Return the [x, y] coordinate for the center point of the cell that contains the specified text.  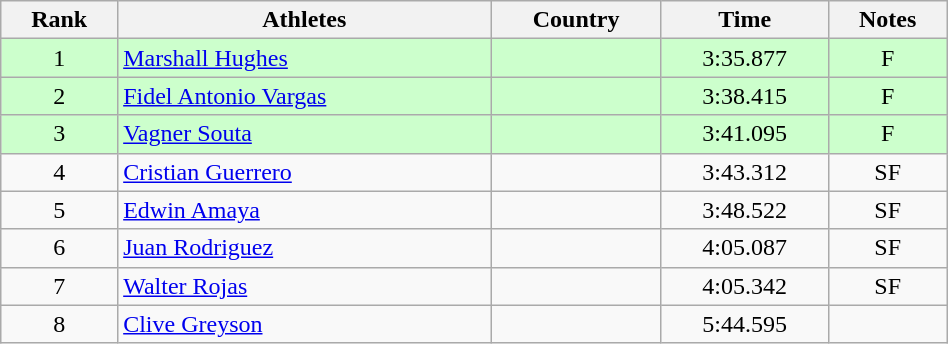
Rank [60, 20]
Walter Rojas [304, 286]
3 [60, 134]
3:35.877 [744, 58]
8 [60, 324]
6 [60, 248]
Cristian Guerrero [304, 172]
3:38.415 [744, 96]
Clive Greyson [304, 324]
1 [60, 58]
Fidel Antonio Vargas [304, 96]
Vagner Souta [304, 134]
Marshall Hughes [304, 58]
Athletes [304, 20]
Juan Rodriguez [304, 248]
4:05.342 [744, 286]
5:44.595 [744, 324]
2 [60, 96]
4:05.087 [744, 248]
3:48.522 [744, 210]
Edwin Amaya [304, 210]
Notes [888, 20]
Time [744, 20]
3:43.312 [744, 172]
5 [60, 210]
3:41.095 [744, 134]
Country [576, 20]
4 [60, 172]
7 [60, 286]
